Search for the cell housing the specified text and yield its (X, Y) center coordinate. 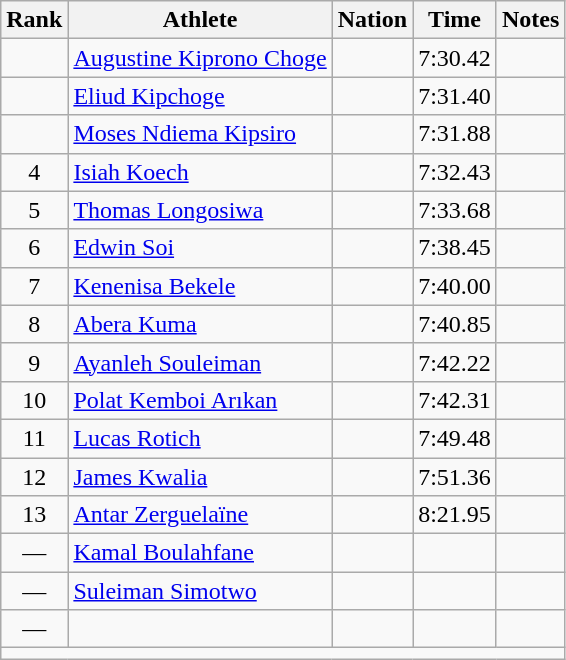
7:38.45 (455, 248)
8:21.95 (455, 515)
Suleiman Simotwo (200, 591)
9 (34, 362)
7:51.36 (455, 477)
5 (34, 210)
12 (34, 477)
Augustine Kiprono Choge (200, 58)
Notes (530, 20)
8 (34, 324)
4 (34, 172)
Lucas Rotich (200, 438)
Athlete (200, 20)
Kenenisa Bekele (200, 286)
7:31.40 (455, 96)
7:31.88 (455, 134)
7:30.42 (455, 58)
James Kwalia (200, 477)
Isiah Koech (200, 172)
Moses Ndiema Kipsiro (200, 134)
7:33.68 (455, 210)
7:49.48 (455, 438)
7:32.43 (455, 172)
7:40.00 (455, 286)
Kamal Boulahfane (200, 553)
Abera Kuma (200, 324)
Ayanleh Souleiman (200, 362)
Time (455, 20)
7:40.85 (455, 324)
7 (34, 286)
7:42.22 (455, 362)
Edwin Soi (200, 248)
Nation (372, 20)
Thomas Longosiwa (200, 210)
6 (34, 248)
Antar Zerguelaïne (200, 515)
11 (34, 438)
7:42.31 (455, 400)
10 (34, 400)
Eliud Kipchoge (200, 96)
Polat Kemboi Arıkan (200, 400)
13 (34, 515)
Rank (34, 20)
